Scan for the cell matching the given text and deliver its (x, y) coordinate at center. 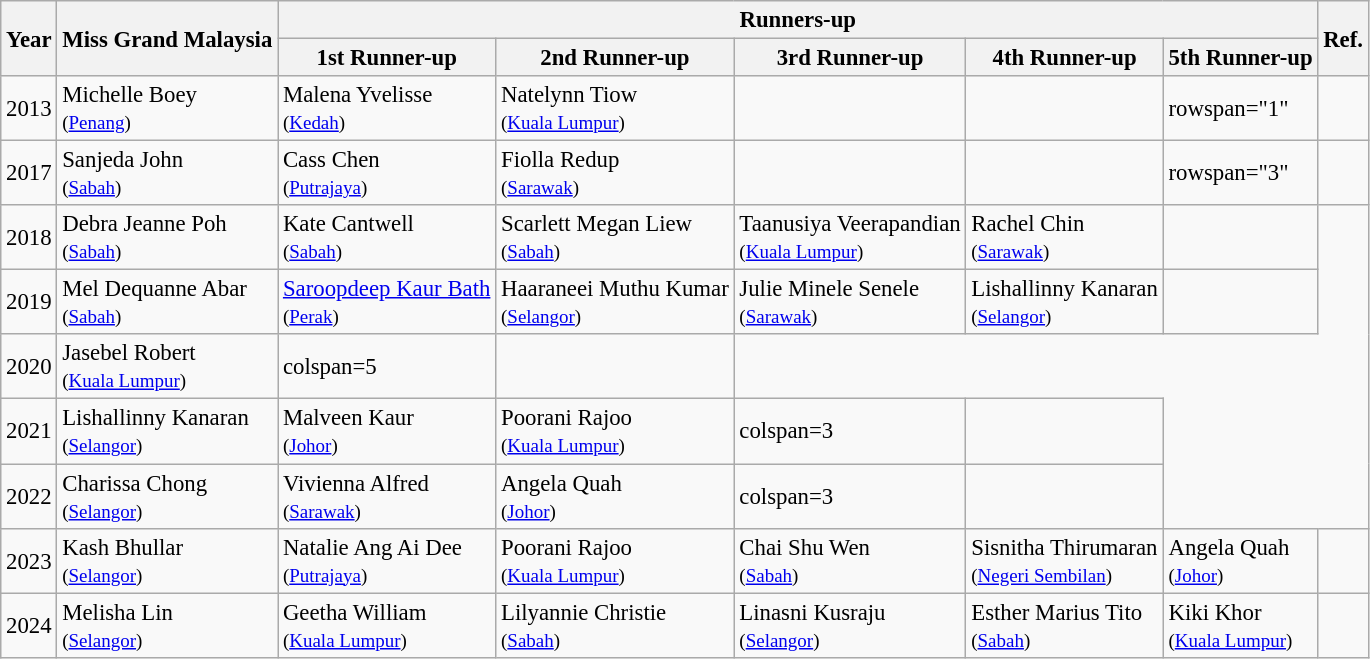
Natalie Ang Ai Dee(Putrajaya) (387, 560)
Runners-up (798, 20)
2021 (29, 432)
Debra Jeanne Poh(Sabah) (168, 238)
2023 (29, 560)
Miss Grand Malaysia (168, 38)
2013 (29, 108)
Rachel Chin(Sarawak) (1064, 238)
4th Runner-up (1064, 58)
Jasebel Robert(Kuala Lumpur) (168, 366)
Melisha Lin(Selangor) (168, 626)
Julie Minele Senele(Sarawak) (850, 302)
Sisnitha Thirumaran(Negeri Sembilan) (1064, 560)
Malveen Kaur(Johor) (387, 432)
Michelle Boey(Penang) (168, 108)
Sanjeda John(Sabah) (168, 174)
Kash Bhullar(Selangor) (168, 560)
2019 (29, 302)
Fiolla Redup(Sarawak) (615, 174)
Charissa Chong(Selangor) (168, 496)
Kate Cantwell(Sabah) (387, 238)
Mel Dequanne Abar(Sabah) (168, 302)
Ref. (1343, 38)
2022 (29, 496)
2017 (29, 174)
Kiki Khor(Kuala Lumpur) (1240, 626)
Saroopdeep Kaur Bath(Perak) (387, 302)
5th Runner-up (1240, 58)
2018 (29, 238)
Chai Shu Wen(Sabah) (850, 560)
Lilyannie Christie(Sabah) (615, 626)
2020 (29, 366)
2nd Runner-up (615, 58)
3rd Runner-up (850, 58)
rowspan="3" (1240, 174)
2024 (29, 626)
Cass Chen(Putrajaya) (387, 174)
Linasni Kusraju(Selangor) (850, 626)
colspan=5 (387, 366)
Vivienna Alfred(Sarawak) (387, 496)
Geetha William(Kuala Lumpur) (387, 626)
Haaraneei Muthu Kumar(Selangor) (615, 302)
Malena Yvelisse(Kedah) (387, 108)
Esther Marius Tito(Sabah) (1064, 626)
Taanusiya Veerapandian(Kuala Lumpur) (850, 238)
rowspan="1" (1240, 108)
1st Runner-up (387, 58)
Natelynn Tiow(Kuala Lumpur) (615, 108)
Year (29, 38)
Scarlett Megan Liew(Sabah) (615, 238)
